Search for the cell housing the specified text and yield its (x, y) center coordinate. 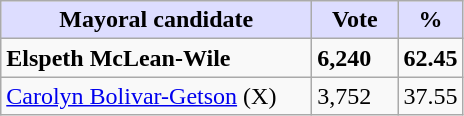
Elspeth McLean-Wile (156, 58)
% (430, 20)
62.45 (430, 58)
6,240 (355, 58)
37.55 (430, 96)
Mayoral candidate (156, 20)
Carolyn Bolivar-Getson (X) (156, 96)
Vote (355, 20)
3,752 (355, 96)
